Scan for the cell matching the given text and deliver its (X, Y) coordinate at center. 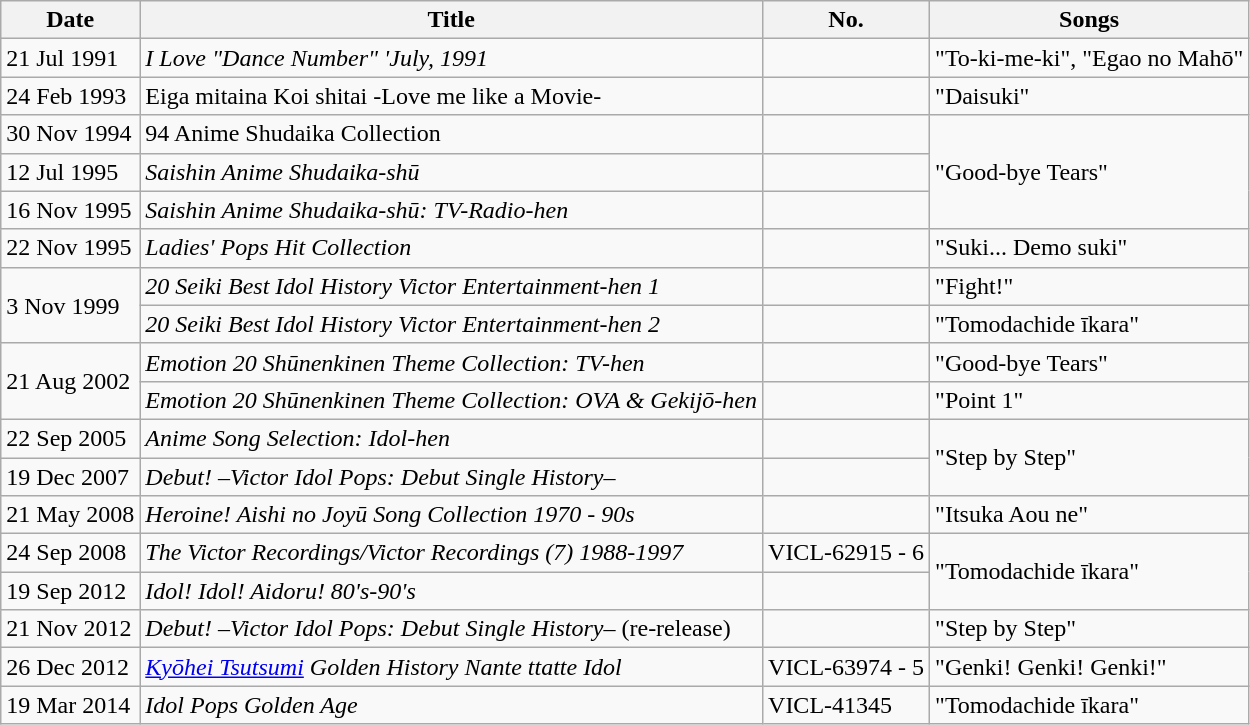
Debut! –Victor Idol Pops: Debut Single History– (re-release) (452, 629)
Date (70, 20)
24 Sep 2008 (70, 553)
Title (452, 20)
19 Sep 2012 (70, 591)
Kyōhei Tsutsumi Golden History Nante ttatte Idol (452, 667)
30 Nov 1994 (70, 134)
No. (846, 20)
94 Anime Shudaika Collection (452, 134)
21 Nov 2012 (70, 629)
VICL-41345 (846, 705)
20 Seiki Best Idol History Victor Entertainment-hen 1 (452, 286)
"Suki... Demo suki" (1090, 248)
Heroine! Aishi no Joyū Song Collection 1970 - 90s (452, 515)
Ladies' Pops Hit Collection (452, 248)
22 Nov 1995 (70, 248)
VICL-62915 - 6 (846, 553)
26 Dec 2012 (70, 667)
"Genki! Genki! Genki!" (1090, 667)
22 Sep 2005 (70, 438)
"Fight!" (1090, 286)
Saishin Anime Shudaika-shū (452, 172)
20 Seiki Best Idol History Victor Entertainment-hen 2 (452, 324)
21 May 2008 (70, 515)
"Itsuka Aou ne" (1090, 515)
Debut! –Victor Idol Pops: Debut Single History– (452, 477)
Emotion 20 Shūnenkinen Theme Collection: OVA & Gekijō-hen (452, 400)
Anime Song Selection: Idol-hen (452, 438)
I Love "Dance Number" 'July, 1991 (452, 58)
16 Nov 1995 (70, 210)
Emotion 20 Shūnenkinen Theme Collection: TV-hen (452, 362)
21 Aug 2002 (70, 381)
21 Jul 1991 (70, 58)
Eiga mitaina Koi shitai -Love me like a Movie- (452, 96)
12 Jul 1995 (70, 172)
The Victor Recordings/Victor Recordings (7) 1988-1997 (452, 553)
Idol Pops Golden Age (452, 705)
Idol! Idol! Aidoru! 80's-90's (452, 591)
19 Mar 2014 (70, 705)
19 Dec 2007 (70, 477)
"Point 1" (1090, 400)
3 Nov 1999 (70, 305)
Saishin Anime Shudaika-shū: TV-Radio-hen (452, 210)
VICL-63974 - 5 (846, 667)
24 Feb 1993 (70, 96)
"To-ki-me-ki", "Egao no Mahō" (1090, 58)
"Daisuki" (1090, 96)
Songs (1090, 20)
